Extract the [X, Y] coordinate from the center of the cell holding the provided text.  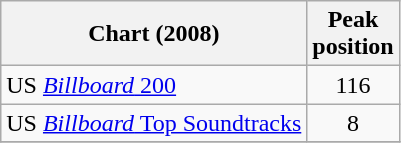
Peakposition [353, 34]
8 [353, 123]
Chart (2008) [154, 34]
US Billboard 200 [154, 85]
116 [353, 85]
US Billboard Top Soundtracks [154, 123]
